Find where the given text appears and provide that cell's center as [X, Y] coordinate. 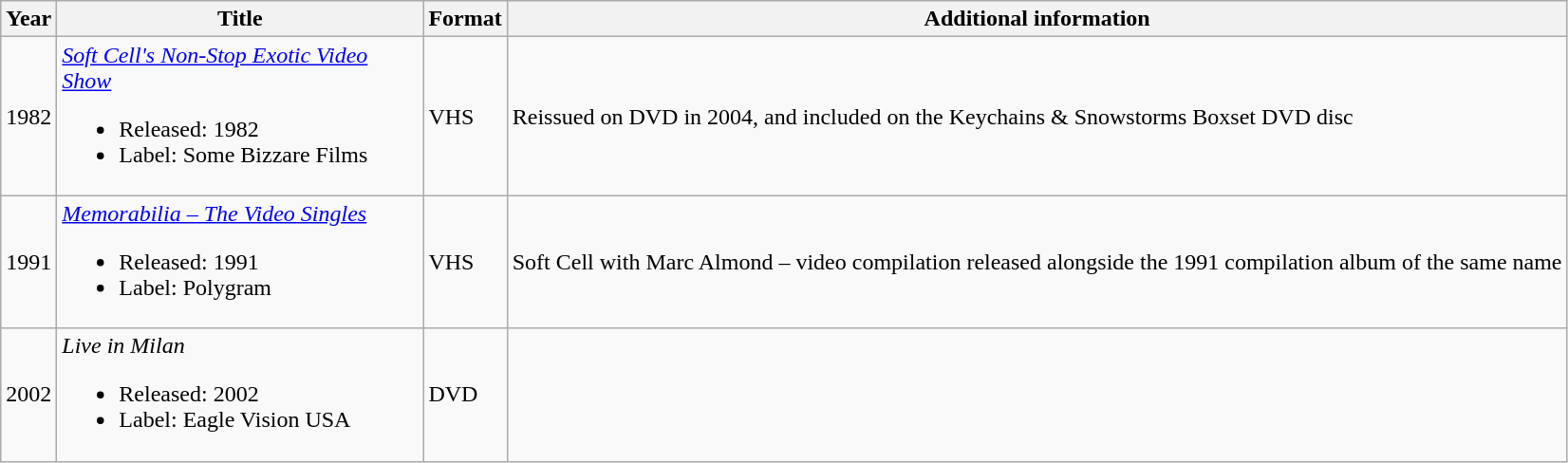
Additional information [1036, 19]
Memorabilia – The Video SinglesReleased: 1991Label: Polygram [240, 262]
1982 [28, 116]
Title [240, 19]
Soft Cell's Non-Stop Exotic Video ShowReleased: 1982Label: Some Bizzare Films [240, 116]
Soft Cell with Marc Almond – video compilation released alongside the 1991 compilation album of the same name [1036, 262]
Reissued on DVD in 2004, and included on the Keychains & Snowstorms Boxset DVD disc [1036, 116]
DVD [465, 395]
Format [465, 19]
1991 [28, 262]
Year [28, 19]
Live in MilanReleased: 2002Label: Eagle Vision USA [240, 395]
2002 [28, 395]
